Locate the cell with the specified text and output its (X, Y) center coordinate. 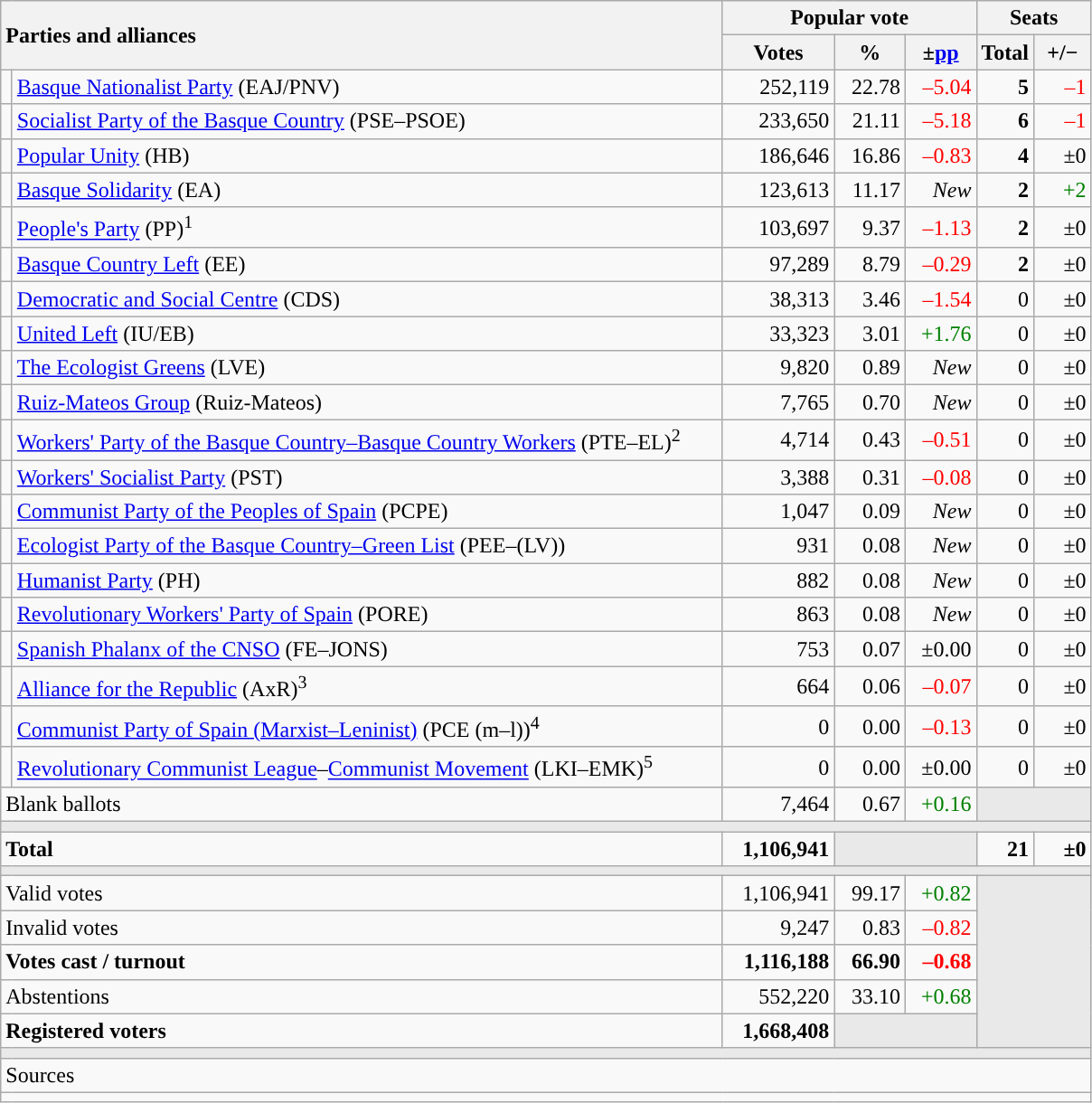
0.43 (870, 439)
Votes (778, 52)
Basque Nationalist Party (EAJ/PNV) (367, 87)
Votes cast / turnout (362, 962)
863 (778, 615)
% (870, 52)
Parties and alliances (362, 35)
People's Party (PP)1 (367, 228)
Alliance for the Republic (AxR)3 (367, 687)
Popular Unity (HB) (367, 156)
8.79 (870, 265)
+0.16 (940, 805)
+0.82 (940, 893)
16.86 (870, 156)
+0.68 (940, 996)
–5.04 (940, 87)
Sources (546, 1075)
Abstentions (362, 996)
Socialist Party of the Basque Country (PSE–PSOE) (367, 121)
–0.07 (940, 687)
38,313 (778, 299)
3.01 (870, 334)
Workers' Socialist Party (PST) (367, 477)
+1.76 (940, 334)
–1.13 (940, 228)
Ruiz-Mateos Group (Ruiz-Mateos) (367, 402)
103,697 (778, 228)
22.78 (870, 87)
–5.18 (940, 121)
–0.82 (940, 928)
Communist Party of Spain (Marxist–Leninist) (PCE (m–l))4 (367, 727)
Democratic and Social Centre (CDS) (367, 299)
11.17 (870, 190)
Spanish Phalanx of the CNSO (FE–JONS) (367, 649)
Revolutionary Communist League–Communist Movement (LKI–EMK)5 (367, 767)
United Left (IU/EB) (367, 334)
0.67 (870, 805)
Basque Country Left (EE) (367, 265)
Registered voters (362, 1031)
233,650 (778, 121)
Humanist Party (PH) (367, 580)
33,323 (778, 334)
21.11 (870, 121)
66.90 (870, 962)
3,388 (778, 477)
–1.54 (940, 299)
–0.51 (940, 439)
0.06 (870, 687)
+/− (1063, 52)
0.70 (870, 402)
931 (778, 546)
7,464 (778, 805)
0.09 (870, 512)
1,047 (778, 512)
Invalid votes (362, 928)
4 (1005, 156)
0.89 (870, 368)
552,220 (778, 996)
Popular vote (850, 18)
–0.13 (940, 727)
0.31 (870, 477)
Workers' Party of the Basque Country–Basque Country Workers (PTE–EL)2 (367, 439)
The Ecologist Greens (LVE) (367, 368)
Blank ballots (362, 805)
21 (1005, 849)
9,820 (778, 368)
–0.68 (940, 962)
Ecologist Party of the Basque Country–Green List (PEE–(LV)) (367, 546)
186,646 (778, 156)
Basque Solidarity (EA) (367, 190)
0.83 (870, 928)
4,714 (778, 439)
5 (1005, 87)
123,613 (778, 190)
0.07 (870, 649)
Communist Party of the Peoples of Spain (PCPE) (367, 512)
–0.29 (940, 265)
97,289 (778, 265)
7,765 (778, 402)
99.17 (870, 893)
753 (778, 649)
±pp (940, 52)
1,668,408 (778, 1031)
3.46 (870, 299)
882 (778, 580)
252,119 (778, 87)
9,247 (778, 928)
+2 (1063, 190)
–0.08 (940, 477)
Valid votes (362, 893)
Revolutionary Workers' Party of Spain (PORE) (367, 615)
1,116,188 (778, 962)
–0.83 (940, 156)
6 (1005, 121)
Seats (1034, 18)
664 (778, 687)
33.10 (870, 996)
9.37 (870, 228)
